From the cell containing the given text, extract its center point as (X, Y) coordinate. 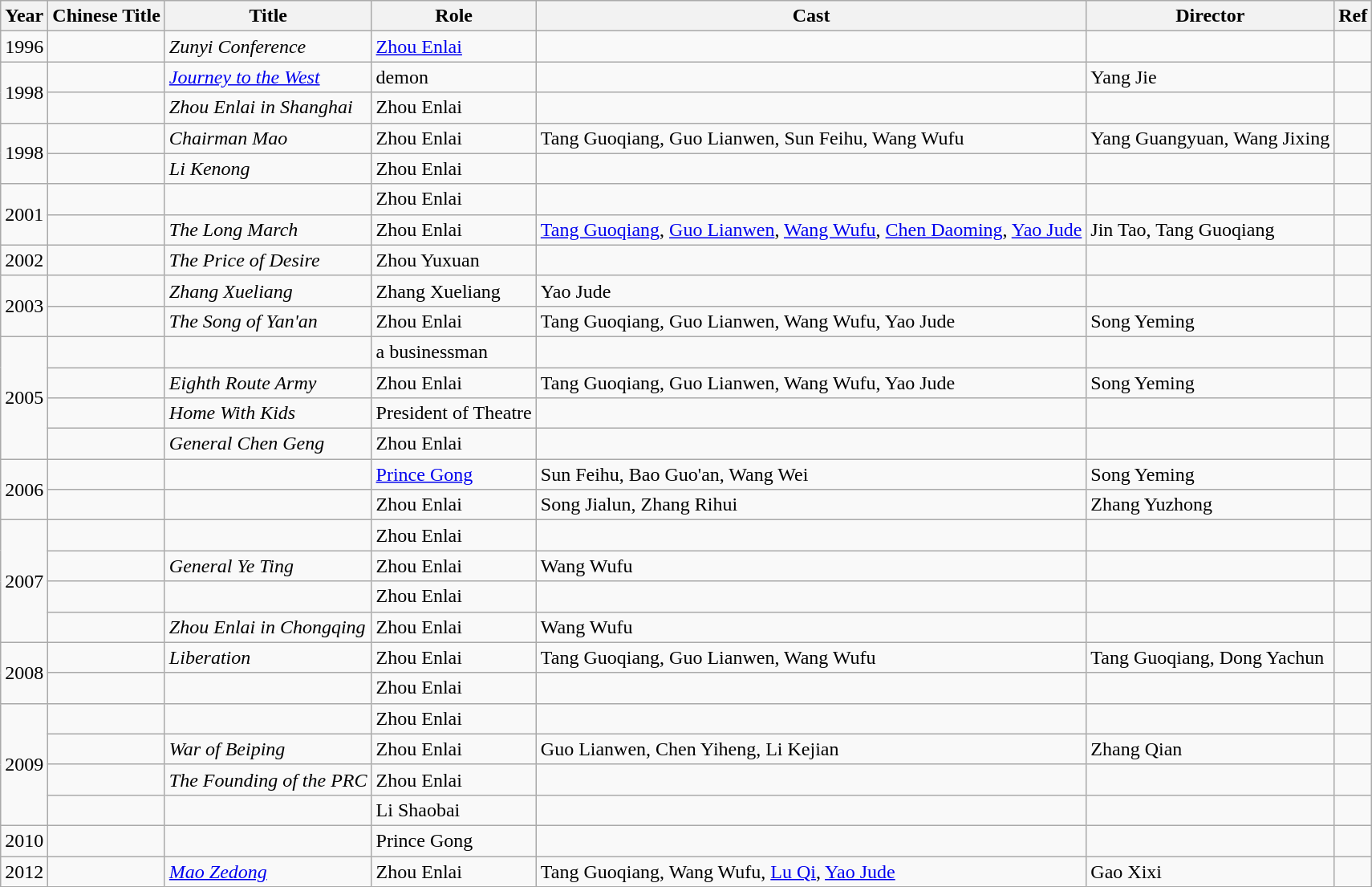
2012 (24, 871)
Sun Feihu, Bao Guo'an, Wang Wei (811, 474)
a businessman (454, 352)
Zunyi Conference (268, 47)
President of Theatre (454, 413)
Guo Lianwen, Chen Yiheng, Li Kejian (811, 749)
Tang Guoqiang, Guo Lianwen, Sun Feihu, Wang Wufu (811, 138)
2010 (24, 840)
Yang Jie (1210, 77)
Ref (1353, 16)
General Ye Ting (268, 566)
Tang Guoqiang, Wang Wufu, Lu Qi, Yao Jude (811, 871)
General Chen Geng (268, 444)
2007 (24, 581)
Zhou Enlai in Shanghai (268, 108)
Tang Guoqiang, Dong Yachun (1210, 657)
Zhang Qian (1210, 749)
Mao Zedong (268, 871)
Gao Xixi (1210, 871)
2002 (24, 260)
2003 (24, 306)
Song Jialun, Zhang Rihui (811, 505)
Cast (811, 16)
Yao Jude (811, 291)
Title (268, 16)
Tang Guoqiang, Guo Lianwen, Wang Wufu (811, 657)
2001 (24, 214)
Li Shaobai (454, 810)
2006 (24, 490)
War of Beiping (268, 749)
demon (454, 77)
The Long March (268, 230)
2008 (24, 673)
2005 (24, 397)
The Song of Yan'an (268, 321)
Yang Guangyuan, Wang Jixing (1210, 138)
Role (454, 16)
Zhang Yuzhong (1210, 505)
Zhou Yuxuan (454, 260)
Journey to the West (268, 77)
Eighth Route Army (268, 383)
The Founding of the PRC (268, 779)
Chinese Title (107, 16)
Chairman Mao (268, 138)
Home With Kids (268, 413)
Liberation (268, 657)
Year (24, 16)
Jin Tao, Tang Guoqiang (1210, 230)
Zhou Enlai in Chongqing (268, 627)
2009 (24, 764)
Tang Guoqiang, Guo Lianwen, Wang Wufu, Chen Daoming, Yao Jude (811, 230)
1996 (24, 47)
Director (1210, 16)
The Price of Desire (268, 260)
Li Kenong (268, 169)
